Detect which cell encompasses the target text, then output its (x, y) center coordinate. 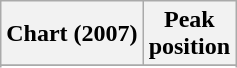
Chart (2007) (72, 34)
Peakposition (189, 34)
